Determine the [x, y] coordinate at the center of the cell enclosing the given text.  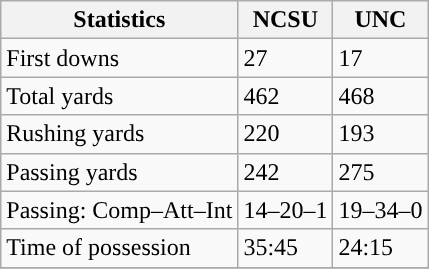
468 [380, 96]
Passing yards [120, 172]
220 [286, 134]
Statistics [120, 20]
242 [286, 172]
Passing: Comp–Att–Int [120, 210]
Rushing yards [120, 134]
First downs [120, 58]
17 [380, 58]
Time of possession [120, 248]
19–34–0 [380, 210]
24:15 [380, 248]
35:45 [286, 248]
NCSU [286, 20]
Total yards [120, 96]
275 [380, 172]
14–20–1 [286, 210]
UNC [380, 20]
193 [380, 134]
462 [286, 96]
27 [286, 58]
